Provide the (X, Y) coordinate of the cell's center where the given text is located.  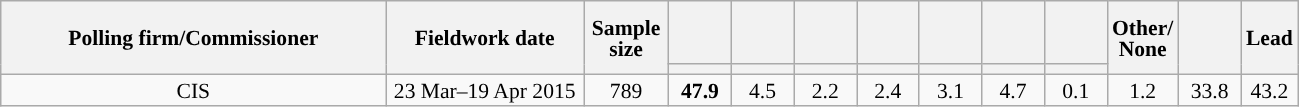
Polling firm/Commissioner (194, 38)
3.1 (950, 90)
2.2 (826, 90)
23 Mar–19 Apr 2015 (485, 90)
789 (626, 90)
43.2 (1270, 90)
CIS (194, 90)
1.2 (1142, 90)
0.1 (1076, 90)
Other/None (1142, 38)
Sample size (626, 38)
2.4 (888, 90)
33.8 (1210, 90)
Lead (1270, 38)
4.7 (1014, 90)
4.5 (762, 90)
Fieldwork date (485, 38)
47.9 (700, 90)
